Return (X, Y) of the center of cell containing provided text 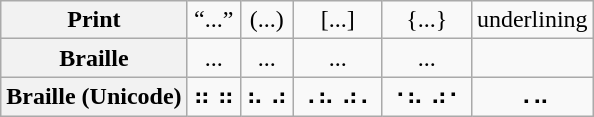
{...} (426, 20)
⠠⠤ (532, 97)
[...] (338, 20)
⠠⠦ ⠴⠄ (338, 97)
“...” (214, 20)
Print (94, 20)
underlining (532, 20)
⠶ ⠶ (214, 97)
⠐⠦ ⠴⠂ (426, 97)
Braille (Unicode) (94, 97)
(...) (266, 20)
Braille (94, 58)
⠦ ⠴ (266, 97)
